Find where the given text appears and provide that cell's center as [x, y] coordinate. 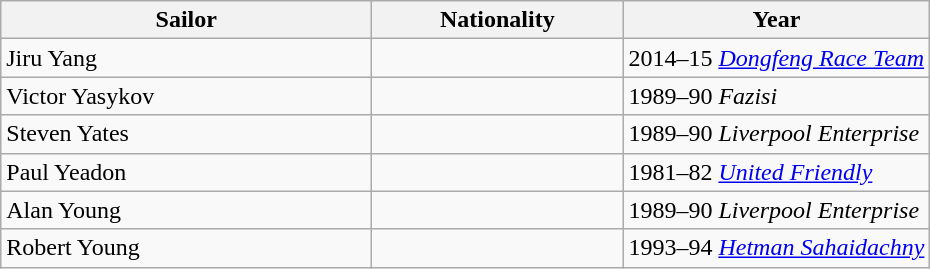
1989–90 Fazisi [776, 96]
Jiru Yang [186, 58]
Robert Young [186, 248]
2014–15 Dongfeng Race Team [776, 58]
Steven Yates [186, 134]
Nationality [498, 20]
Sailor [186, 20]
Alan Young [186, 210]
Year [776, 20]
Victor Yasykov [186, 96]
1981–82 United Friendly [776, 172]
Paul Yeadon [186, 172]
1993–94 Hetman Sahaidachny [776, 248]
